Capture the cell that displays the provided text and extract its (X, Y) central coordinate. 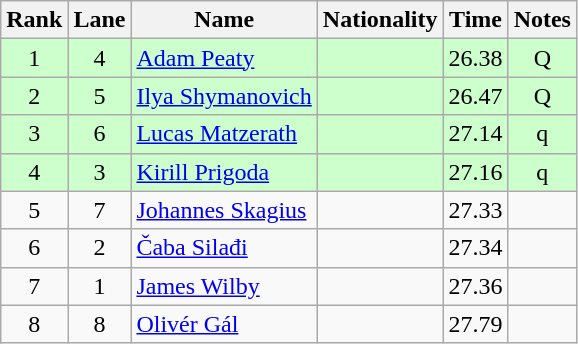
Name (224, 20)
27.34 (476, 248)
Rank (34, 20)
Olivér Gál (224, 324)
Ilya Shymanovich (224, 96)
27.16 (476, 172)
27.36 (476, 286)
26.38 (476, 58)
Čaba Silađi (224, 248)
Nationality (380, 20)
27.14 (476, 134)
Kirill Prigoda (224, 172)
Lane (100, 20)
27.33 (476, 210)
Notes (542, 20)
Time (476, 20)
Lucas Matzerath (224, 134)
27.79 (476, 324)
Adam Peaty (224, 58)
James Wilby (224, 286)
26.47 (476, 96)
Johannes Skagius (224, 210)
